Pinpoint the cell where the given text exists, returning its (X, Y) midpoint coordinate. 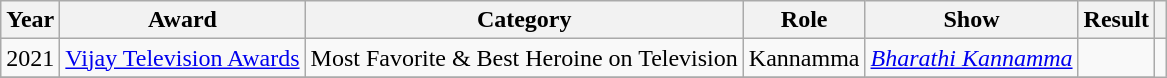
Vijay Television Awards (182, 58)
Most Favorite & Best Heroine on Television (524, 58)
Kannamma (804, 58)
Award (182, 20)
Category (524, 20)
Show (972, 20)
Result (1116, 20)
2021 (30, 58)
Role (804, 20)
Year (30, 20)
Bharathi Kannamma (972, 58)
